Capture the cell that displays the provided text and extract its [X, Y] central coordinate. 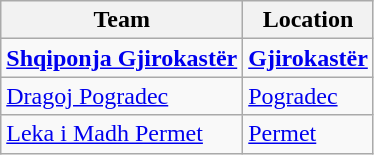
Dragoj Pogradec [122, 96]
Shqiponja Gjirokastër [122, 58]
Leka i Madh Permet [122, 134]
Team [122, 20]
Permet [308, 134]
Pogradec [308, 96]
Gjirokastër [308, 58]
Location [308, 20]
